Capture the cell that displays the provided text and extract its (X, Y) central coordinate. 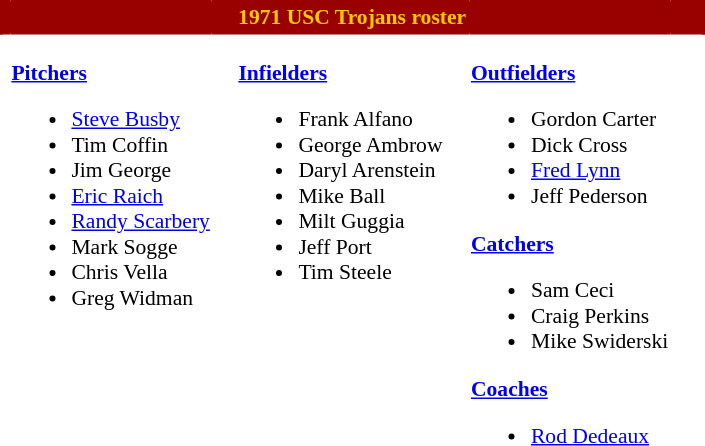
1971 USC Trojans roster (352, 18)
